Locate the cell with the specified text and output its (x, y) center coordinate. 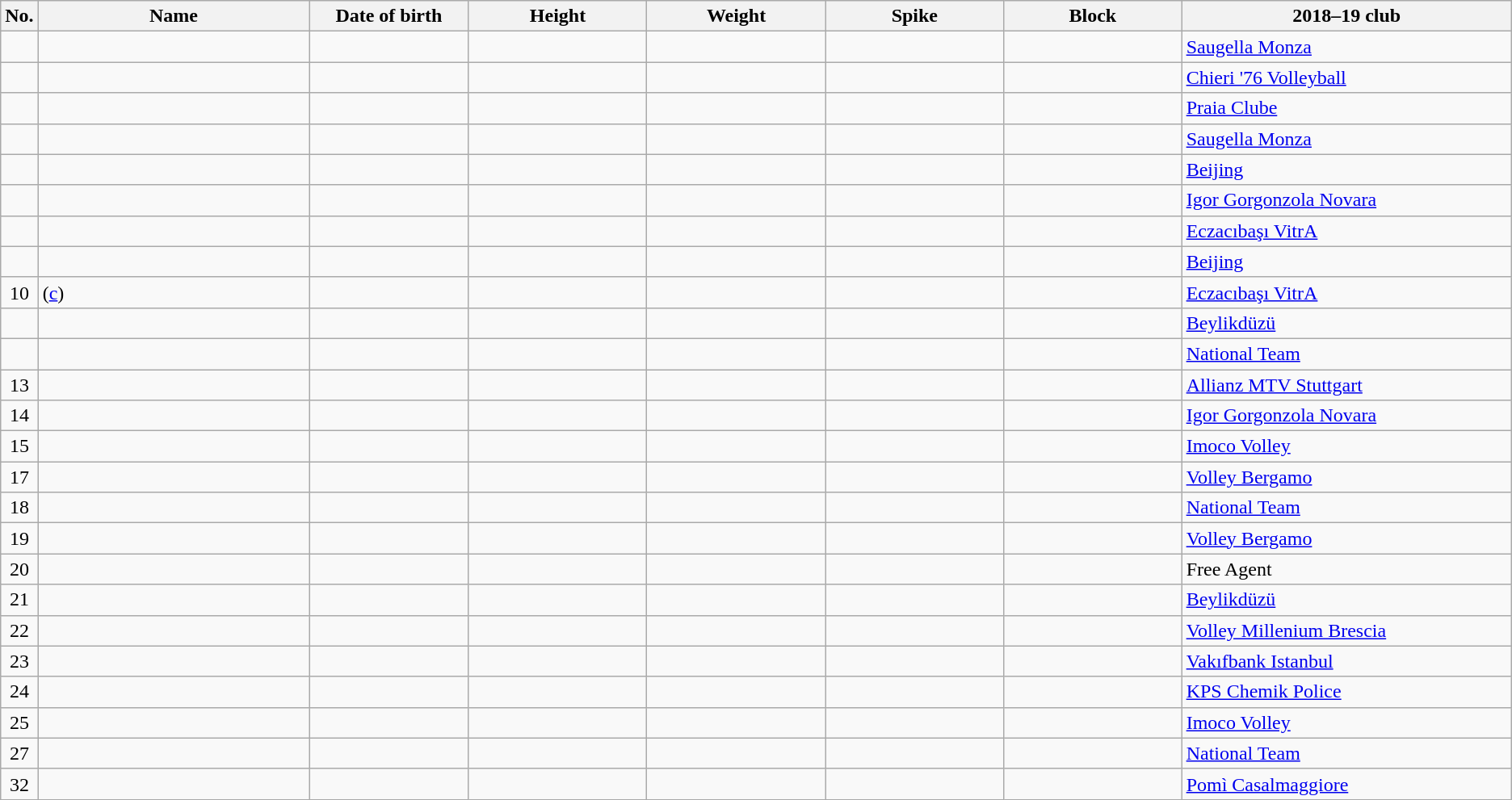
22 (19, 630)
17 (19, 477)
Chieri '76 Volleyball (1346, 77)
15 (19, 446)
Free Agent (1346, 569)
21 (19, 600)
No. (19, 16)
Date of birth (389, 16)
25 (19, 723)
Block (1094, 16)
Vakıfbank Istanbul (1346, 661)
27 (19, 753)
24 (19, 692)
2018–19 club (1346, 16)
(c) (174, 292)
18 (19, 508)
Praia Clube (1346, 108)
19 (19, 538)
Allianz MTV Stuttgart (1346, 385)
Weight (737, 16)
KPS Chemik Police (1346, 692)
Volley Millenium Brescia (1346, 630)
Spike (914, 16)
10 (19, 292)
32 (19, 784)
23 (19, 661)
14 (19, 416)
Name (174, 16)
Height (557, 16)
20 (19, 569)
13 (19, 385)
Pomì Casalmaggiore (1346, 784)
